Extract the [X, Y] coordinate from the center of the cell holding the provided text.  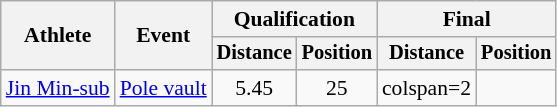
Qualification [294, 19]
Jin Min-sub [58, 88]
colspan=2 [426, 88]
Athlete [58, 36]
Pole vault [164, 88]
25 [337, 88]
Event [164, 36]
5.45 [254, 88]
Final [466, 19]
